Find where the given text appears and provide that cell's center as (X, Y) coordinate. 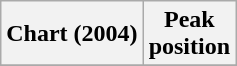
Chart (2004) (72, 34)
Peak position (189, 34)
